For the text-containing cell, return its midpoint in (X, Y) coordinate format. 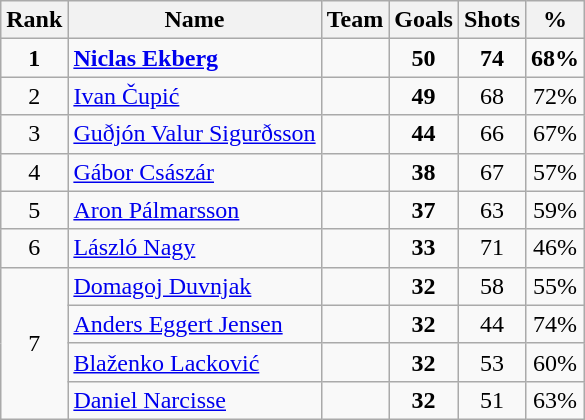
66 (492, 134)
68% (556, 58)
5 (34, 210)
7 (34, 343)
Gábor Császár (194, 172)
6 (34, 248)
74% (556, 324)
Ivan Čupić (194, 96)
50 (424, 58)
33 (424, 248)
4 (34, 172)
László Nagy (194, 248)
3 (34, 134)
38 (424, 172)
53 (492, 362)
Niclas Ekberg (194, 58)
58 (492, 286)
Daniel Narcisse (194, 400)
74 (492, 58)
59% (556, 210)
37 (424, 210)
2 (34, 96)
Guðjón Valur Sigurðsson (194, 134)
51 (492, 400)
68 (492, 96)
60% (556, 362)
63% (556, 400)
Team (355, 20)
Aron Pálmarsson (194, 210)
67% (556, 134)
% (556, 20)
Anders Eggert Jensen (194, 324)
Domagoj Duvnjak (194, 286)
Shots (492, 20)
71 (492, 248)
Rank (34, 20)
Blaženko Lacković (194, 362)
Goals (424, 20)
1 (34, 58)
49 (424, 96)
55% (556, 286)
46% (556, 248)
63 (492, 210)
67 (492, 172)
72% (556, 96)
Name (194, 20)
57% (556, 172)
